Return [x, y] of the center of cell containing provided text 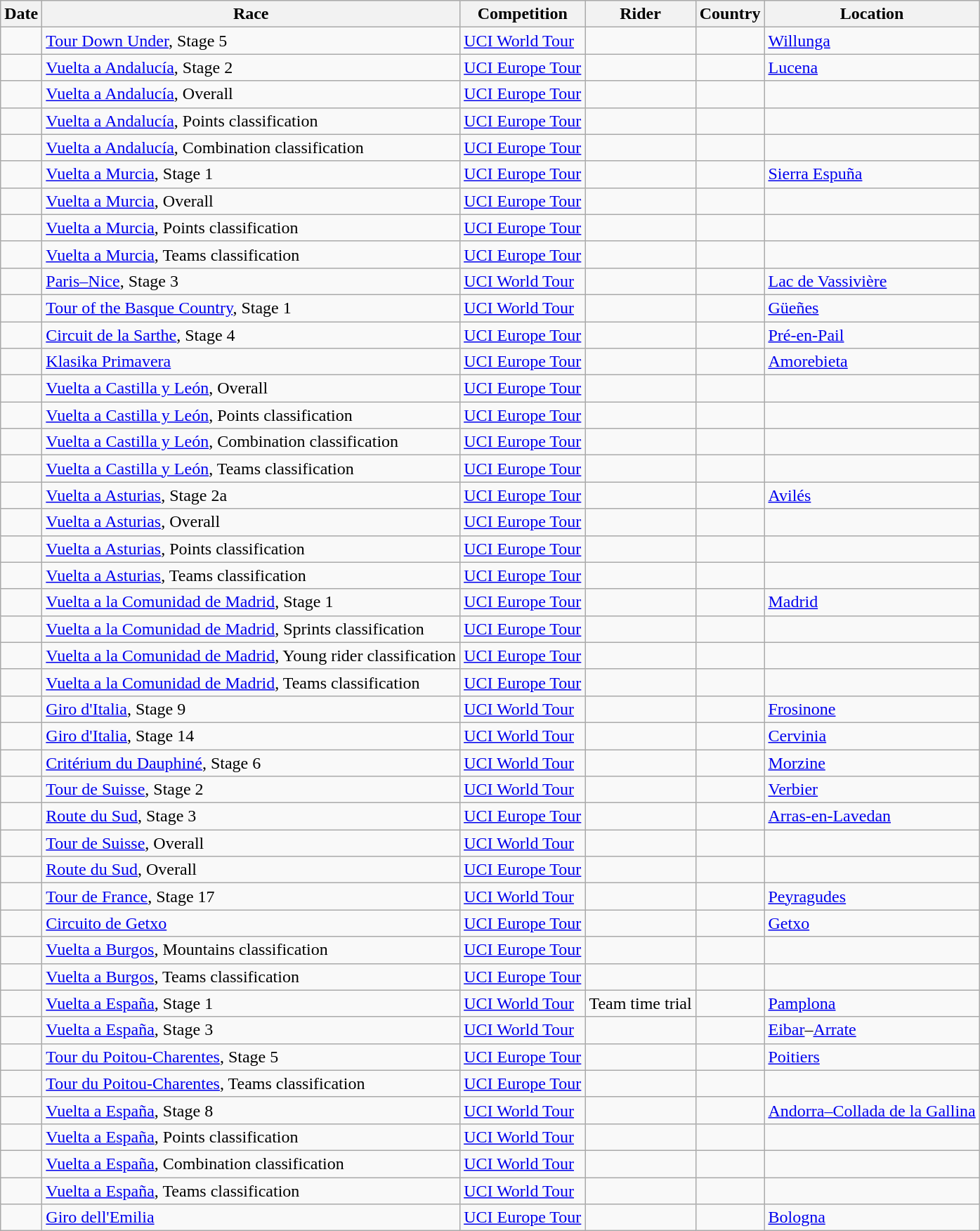
Route du Sud, Overall [251, 870]
Güeñes [872, 308]
Vuelta a la Comunidad de Madrid, Young rider classification [251, 656]
Vuelta a la Comunidad de Madrid, Sprints classification [251, 629]
Vuelta a Asturias, Stage 2a [251, 495]
Vuelta a Castilla y León, Points classification [251, 415]
Madrid [872, 602]
Tour du Poitou-Charentes, Stage 5 [251, 1057]
Vuelta a España, Combination classification [251, 1164]
Vuelta a la Comunidad de Madrid, Teams classification [251, 682]
Vuelta a Asturias, Points classification [251, 549]
Vuelta a Murcia, Teams classification [251, 254]
Eibar–Arrate [872, 1030]
Tour Down Under, Stage 5 [251, 41]
Route du Sud, Stage 3 [251, 816]
Vuelta a Castilla y León, Combination classification [251, 442]
Date [21, 14]
Competition [523, 14]
Vuelta a la Comunidad de Madrid, Stage 1 [251, 602]
Bologna [872, 1218]
Vuelta a España, Points classification [251, 1137]
Circuito de Getxo [251, 923]
Location [872, 14]
Tour de Suisse, Overall [251, 843]
Paris–Nice, Stage 3 [251, 281]
Race [251, 14]
Giro d'Italia, Stage 14 [251, 736]
Country [730, 14]
Morzine [872, 762]
Critérium du Dauphiné, Stage 6 [251, 762]
Andorra–Collada de la Gallina [872, 1110]
Amorebieta [872, 362]
Vuelta a Andalucía, Combination classification [251, 148]
Vuelta a España, Stage 8 [251, 1110]
Klasika Primavera [251, 362]
Giro d'Italia, Stage 9 [251, 709]
Vuelta a Andalucía, Stage 2 [251, 67]
Cervinia [872, 736]
Arras-en-Lavedan [872, 816]
Giro dell'Emilia [251, 1218]
Poitiers [872, 1057]
Willunga [872, 41]
Lac de Vassivière [872, 281]
Circuit de la Sarthe, Stage 4 [251, 335]
Vuelta a Asturias, Teams classification [251, 575]
Vuelta a Murcia, Overall [251, 201]
Getxo [872, 923]
Rider [641, 14]
Vuelta a Murcia, Stage 1 [251, 174]
Tour du Poitou-Charentes, Teams classification [251, 1083]
Avilés [872, 495]
Tour de France, Stage 17 [251, 897]
Vuelta a España, Stage 3 [251, 1030]
Vuelta a Murcia, Points classification [251, 228]
Pamplona [872, 1003]
Vuelta a Andalucía, Points classification [251, 121]
Lucena [872, 67]
Frosinone [872, 709]
Vuelta a Castilla y León, Overall [251, 389]
Vuelta a España, Teams classification [251, 1191]
Pré-en-Pail [872, 335]
Peyragudes [872, 897]
Vuelta a Asturias, Overall [251, 522]
Vuelta a Castilla y León, Teams classification [251, 469]
Verbier [872, 790]
Sierra Espuña [872, 174]
Vuelta a España, Stage 1 [251, 1003]
Tour of the Basque Country, Stage 1 [251, 308]
Vuelta a Burgos, Teams classification [251, 977]
Tour de Suisse, Stage 2 [251, 790]
Team time trial [641, 1003]
Vuelta a Burgos, Mountains classification [251, 950]
Vuelta a Andalucía, Overall [251, 94]
